Capture the cell that displays the provided text and extract its [x, y] central coordinate. 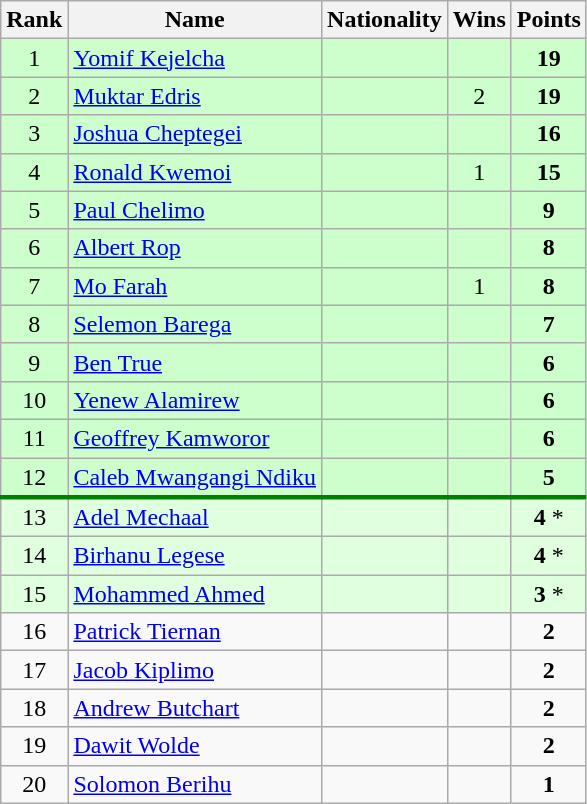
Nationality [385, 20]
Name [195, 20]
3 [34, 134]
11 [34, 438]
20 [34, 784]
Jacob Kiplimo [195, 670]
Geoffrey Kamworor [195, 438]
Points [548, 20]
Mohammed Ahmed [195, 594]
Andrew Butchart [195, 708]
4 [34, 172]
Mo Farah [195, 286]
Rank [34, 20]
Dawit Wolde [195, 746]
Wins [479, 20]
10 [34, 400]
Paul Chelimo [195, 210]
3 * [548, 594]
Patrick Tiernan [195, 632]
Yomif Kejelcha [195, 58]
17 [34, 670]
18 [34, 708]
Adel Mechaal [195, 517]
Joshua Cheptegei [195, 134]
Albert Rop [195, 248]
Selemon Barega [195, 324]
13 [34, 517]
Ben True [195, 362]
Muktar Edris [195, 96]
Caleb Mwangangi Ndiku [195, 478]
12 [34, 478]
Yenew Alamirew [195, 400]
Solomon Berihu [195, 784]
Birhanu Legese [195, 556]
Ronald Kwemoi [195, 172]
14 [34, 556]
